Extract the [X, Y] coordinate from the center of the cell holding the provided text.  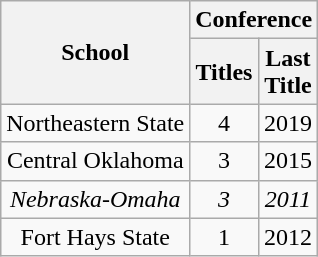
Conference [254, 20]
4 [224, 123]
School [96, 52]
Nebraska-Omaha [96, 199]
2012 [288, 237]
LastTitle [288, 72]
Fort Hays State [96, 237]
Titles [224, 72]
1 [224, 237]
2015 [288, 161]
Central Oklahoma [96, 161]
2019 [288, 123]
Northeastern State [96, 123]
2011 [288, 199]
